For the text-containing cell, return its midpoint in [x, y] coordinate format. 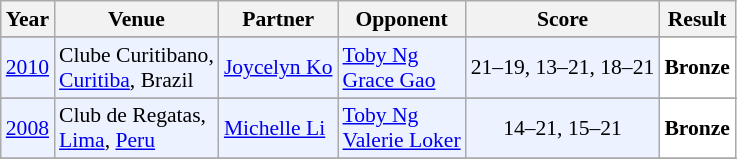
Club de Regatas, Lima, Peru [136, 128]
Clube Curitibano, Curitiba, Brazil [136, 68]
Result [697, 19]
2010 [28, 68]
Score [563, 19]
Toby Ng Grace Gao [402, 68]
21–19, 13–21, 18–21 [563, 68]
Venue [136, 19]
Michelle Li [278, 128]
Partner [278, 19]
Year [28, 19]
Opponent [402, 19]
14–21, 15–21 [563, 128]
Toby Ng Valerie Loker [402, 128]
2008 [28, 128]
Joycelyn Ko [278, 68]
